Pinpoint the cell where the given text exists, returning its [X, Y] midpoint coordinate. 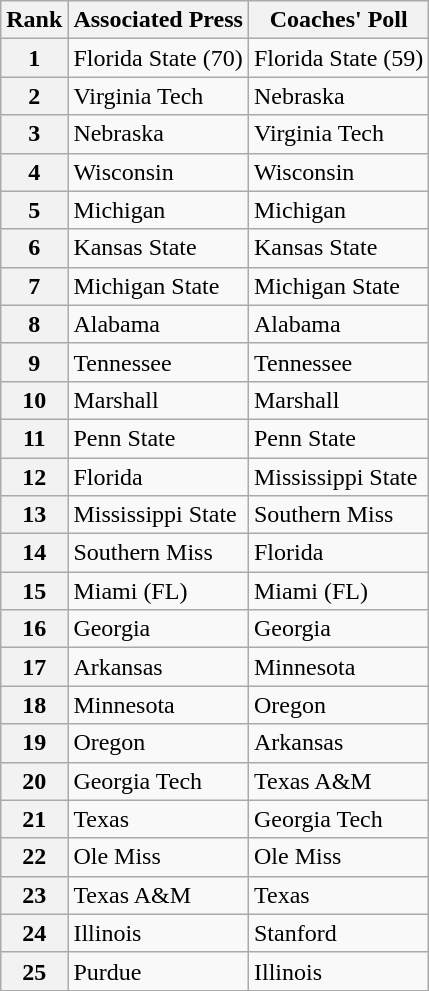
22 [34, 857]
13 [34, 515]
18 [34, 705]
16 [34, 629]
Associated Press [158, 20]
Florida State (59) [338, 58]
9 [34, 362]
6 [34, 248]
19 [34, 743]
23 [34, 895]
14 [34, 553]
17 [34, 667]
7 [34, 286]
10 [34, 400]
Florida State (70) [158, 58]
1 [34, 58]
20 [34, 781]
11 [34, 438]
3 [34, 134]
21 [34, 819]
Stanford [338, 933]
4 [34, 172]
Rank [34, 20]
25 [34, 971]
5 [34, 210]
24 [34, 933]
Coaches' Poll [338, 20]
8 [34, 324]
2 [34, 96]
15 [34, 591]
12 [34, 477]
Purdue [158, 971]
